Find where the given text appears and provide that cell's center as [x, y] coordinate. 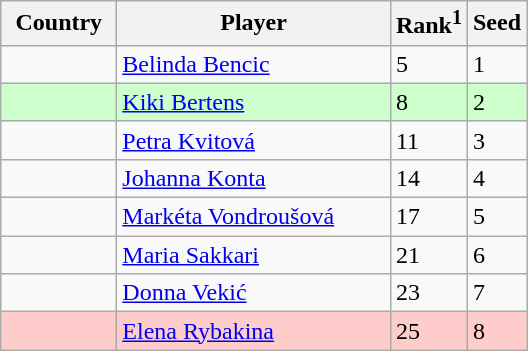
25 [428, 331]
Belinda Bencic [254, 64]
17 [428, 217]
Seed [496, 24]
Maria Sakkari [254, 255]
1 [496, 64]
Donna Vekić [254, 293]
Markéta Vondroušová [254, 217]
Kiki Bertens [254, 102]
11 [428, 140]
6 [496, 255]
Player [254, 24]
14 [428, 178]
Country [59, 24]
Johanna Konta [254, 178]
Petra Kvitová [254, 140]
2 [496, 102]
23 [428, 293]
Elena Rybakina [254, 331]
4 [496, 178]
21 [428, 255]
7 [496, 293]
3 [496, 140]
Rank1 [428, 24]
